For the text-containing cell, return its midpoint in [x, y] coordinate format. 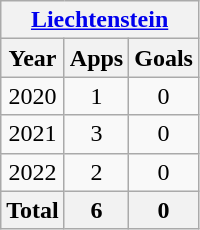
3 [96, 134]
2 [96, 172]
6 [96, 210]
2020 [33, 96]
1 [96, 96]
Year [33, 58]
Liechtenstein [100, 20]
2021 [33, 134]
Total [33, 210]
Apps [96, 58]
Goals [164, 58]
2022 [33, 172]
